Search for the cell housing the specified text and yield its (x, y) center coordinate. 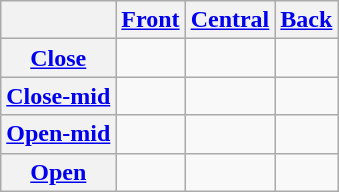
Open-mid (58, 134)
Central (230, 20)
Front (150, 20)
Close (58, 58)
Close-mid (58, 96)
Back (306, 20)
Open (58, 172)
